Return [X, Y] of the center of cell containing provided text 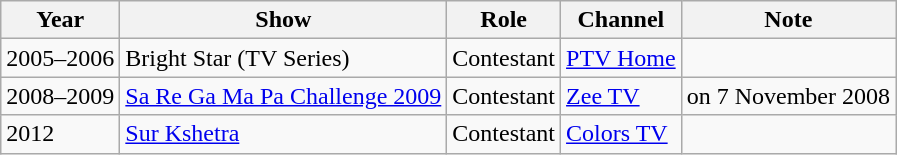
2012 [60, 134]
Show [284, 20]
Sa Re Ga Ma Pa Challenge 2009 [284, 96]
Sur Kshetra [284, 134]
2008–2009 [60, 96]
Colors TV [622, 134]
Bright Star (TV Series) [284, 58]
Channel [622, 20]
Zee TV [622, 96]
2005–2006 [60, 58]
Year [60, 20]
Note [788, 20]
on 7 November 2008 [788, 96]
PTV Home [622, 58]
Role [504, 20]
